Find where the given text appears and provide that cell's center as (X, Y) coordinate. 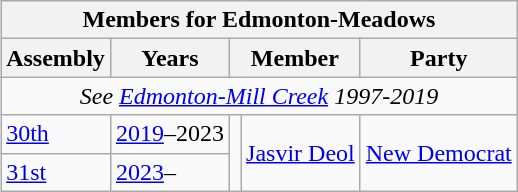
Members for Edmonton-Meadows (260, 20)
Years (170, 58)
31st (56, 172)
2023– (170, 172)
2019–2023 (170, 134)
Assembly (56, 58)
Party (438, 58)
30th (56, 134)
New Democrat (438, 153)
See Edmonton-Mill Creek 1997-2019 (260, 96)
Jasvir Deol (301, 153)
Member (294, 58)
